Provide the [x, y] coordinate of the cell's center where the given text is located.  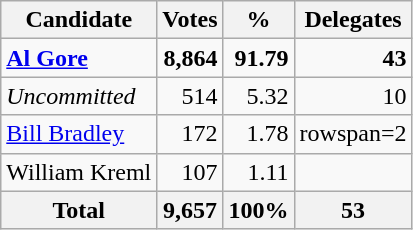
Candidate [79, 20]
Al Gore [79, 58]
Bill Bradley [79, 134]
514 [190, 96]
100% [258, 210]
Total [79, 210]
rowspan=2 [353, 134]
8,864 [190, 58]
Delegates [353, 20]
William Kreml [79, 172]
91.79 [258, 58]
5.32 [258, 96]
172 [190, 134]
107 [190, 172]
43 [353, 58]
1.78 [258, 134]
Votes [190, 20]
% [258, 20]
Uncommitted [79, 96]
53 [353, 210]
9,657 [190, 210]
10 [353, 96]
1.11 [258, 172]
